Find where the given text appears and provide that cell's center as [x, y] coordinate. 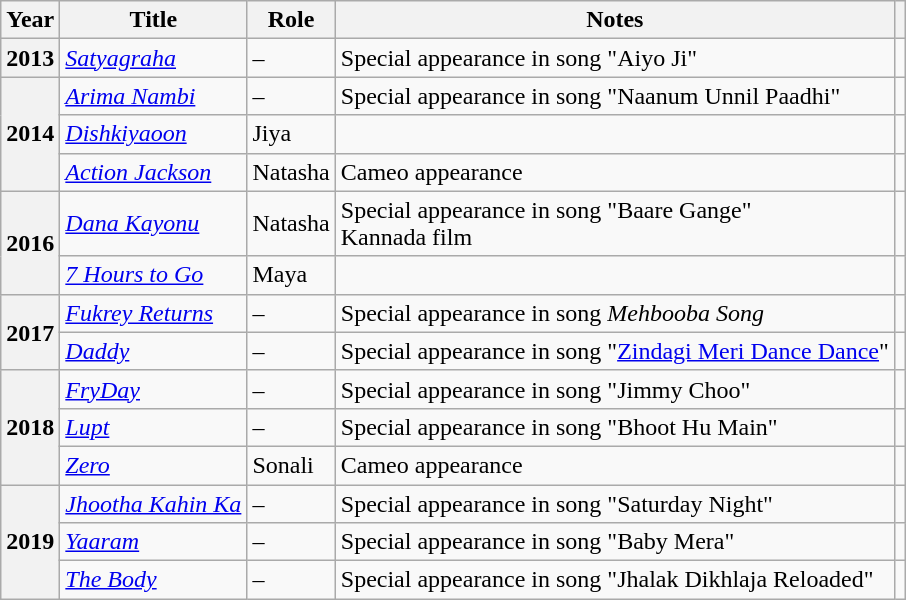
2019 [30, 541]
Sonali [291, 465]
2016 [30, 242]
Special appearance in song "Baare Gange"Kannada film [614, 224]
Special appearance in song "Baby Mera" [614, 542]
Special appearance in song "Naanum Unnil Paadhi" [614, 96]
Dishkiyaoon [154, 134]
Title [154, 20]
Jiya [291, 134]
2014 [30, 134]
Special appearance in song Mehbooba Song [614, 313]
Role [291, 20]
Satyagraha [154, 58]
Year [30, 20]
Maya [291, 275]
2013 [30, 58]
Daddy [154, 351]
Special appearance in song "Jimmy Choo" [614, 389]
Special appearance in song "Bhoot Hu Main" [614, 427]
Fukrey Returns [154, 313]
Action Jackson [154, 172]
FryDay [154, 389]
Notes [614, 20]
Yaaram [154, 542]
Special appearance in song "Aiyo Ji" [614, 58]
Special appearance in song "Saturday Night" [614, 503]
2017 [30, 332]
Special appearance in song "Zindagi Meri Dance Dance" [614, 351]
Lupt [154, 427]
2018 [30, 427]
The Body [154, 580]
7 Hours to Go [154, 275]
Dana Kayonu [154, 224]
Arima Nambi [154, 96]
Special appearance in song "Jhalak Dikhlaja Reloaded" [614, 580]
Jhootha Kahin Ka [154, 503]
Zero [154, 465]
